Pinpoint the cell where the given text exists, returning its (X, Y) midpoint coordinate. 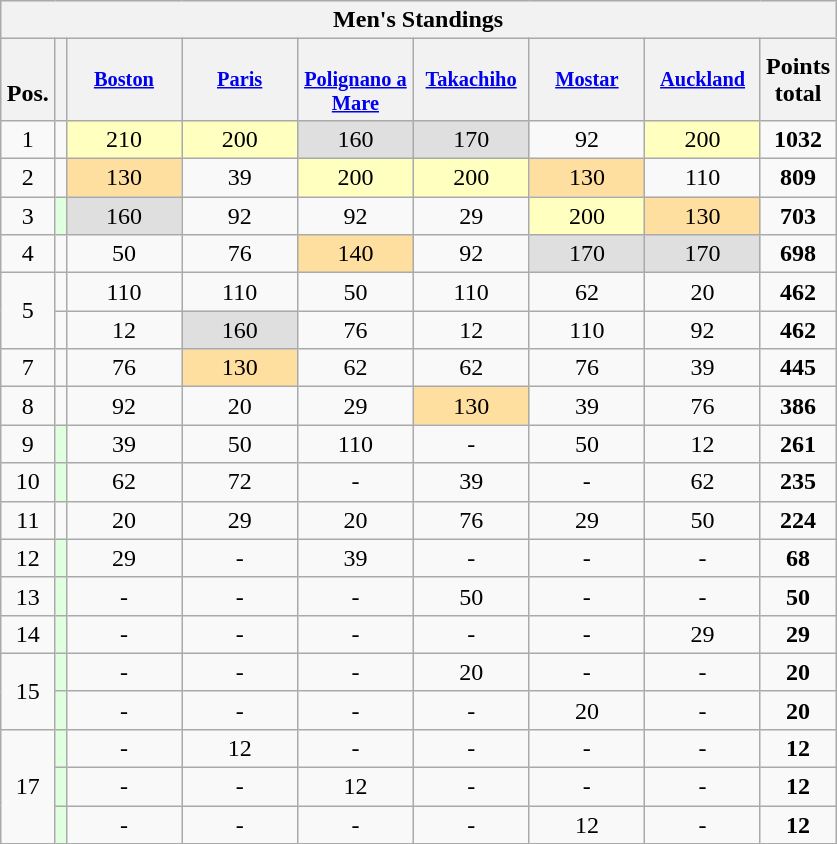
Men's Standings (418, 20)
3 (28, 216)
5 (28, 311)
235 (798, 482)
14 (28, 634)
210 (124, 139)
7 (28, 368)
261 (798, 444)
386 (798, 406)
Polignano a Mare (356, 80)
140 (356, 254)
9 (28, 444)
15 (28, 691)
Auckland (703, 80)
8 (28, 406)
68 (798, 558)
1032 (798, 139)
Mostar (587, 80)
703 (798, 216)
Pos. (28, 80)
10 (28, 482)
72 (240, 482)
13 (28, 596)
Paris (240, 80)
Takachiho (471, 80)
224 (798, 520)
Pointstotal (798, 80)
Boston (124, 80)
445 (798, 368)
1 (28, 139)
698 (798, 254)
2 (28, 178)
11 (28, 520)
809 (798, 178)
4 (28, 254)
17 (28, 786)
